Determine the [X, Y] coordinate at the center of the cell enclosing the given text.  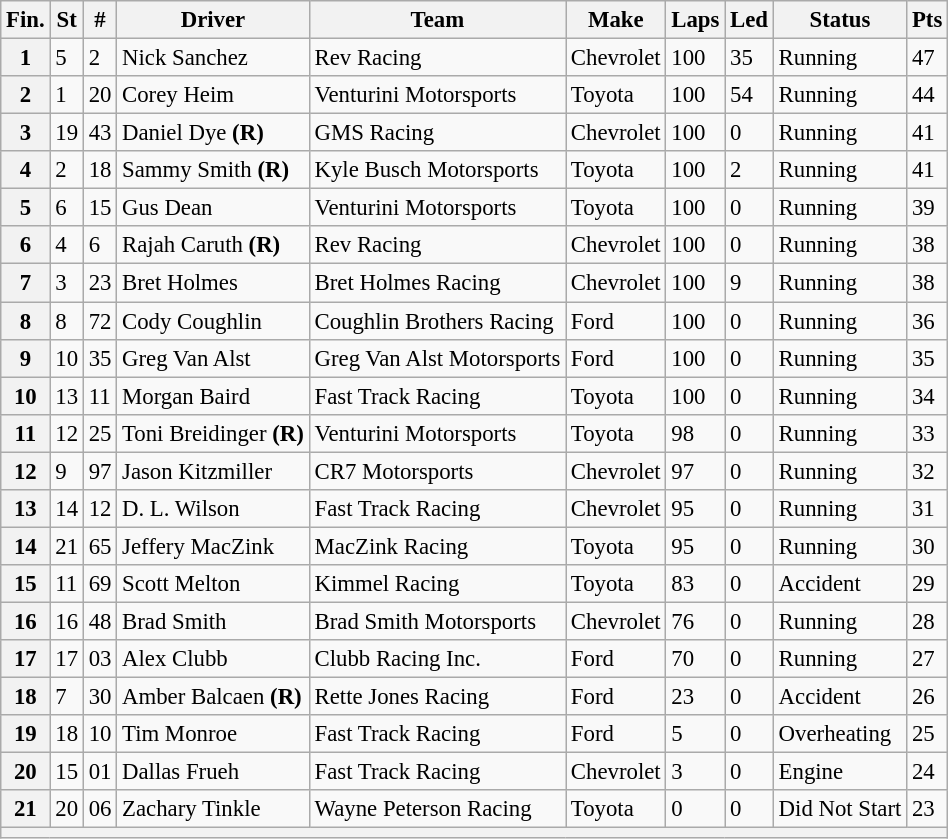
Overheating [840, 734]
Greg Van Alst [213, 358]
Rette Jones Racing [437, 697]
Kimmel Racing [437, 584]
34 [928, 396]
Nick Sanchez [213, 58]
72 [100, 321]
Kyle Busch Motorsports [437, 170]
27 [928, 659]
# [100, 20]
D. L. Wilson [213, 509]
69 [100, 584]
Corey Heim [213, 95]
Fin. [26, 20]
83 [696, 584]
Brad Smith [213, 621]
Status [840, 20]
43 [100, 133]
Dallas Frueh [213, 772]
48 [100, 621]
24 [928, 772]
Did Not Start [840, 809]
47 [928, 58]
Toni Breidinger (R) [213, 433]
Sammy Smith (R) [213, 170]
CR7 Motorsports [437, 471]
39 [928, 208]
Greg Van Alst Motorsports [437, 358]
Led [750, 20]
65 [100, 546]
70 [696, 659]
Clubb Racing Inc. [437, 659]
01 [100, 772]
76 [696, 621]
Brad Smith Motorsports [437, 621]
98 [696, 433]
Bret Holmes [213, 283]
Wayne Peterson Racing [437, 809]
Daniel Dye (R) [213, 133]
St [66, 20]
Gus Dean [213, 208]
26 [928, 697]
Rajah Caruth (R) [213, 245]
54 [750, 95]
GMS Racing [437, 133]
06 [100, 809]
44 [928, 95]
Jeffery MacZink [213, 546]
Morgan Baird [213, 396]
33 [928, 433]
28 [928, 621]
36 [928, 321]
Coughlin Brothers Racing [437, 321]
Team [437, 20]
Laps [696, 20]
Tim Monroe [213, 734]
Pts [928, 20]
Zachary Tinkle [213, 809]
MacZink Racing [437, 546]
03 [100, 659]
Engine [840, 772]
Scott Melton [213, 584]
29 [928, 584]
Make [616, 20]
31 [928, 509]
Amber Balcaen (R) [213, 697]
Bret Holmes Racing [437, 283]
Alex Clubb [213, 659]
32 [928, 471]
Driver [213, 20]
Jason Kitzmiller [213, 471]
Cody Coughlin [213, 321]
